Provide the [x, y] coordinate of the cell's center where the given text is located.  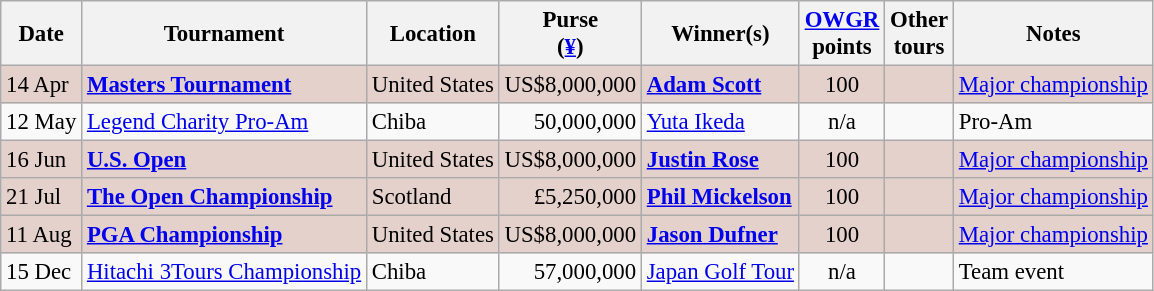
U.S. Open [224, 160]
Chiba [432, 122]
OWGRpoints [842, 34]
Location [432, 34]
Scotland [432, 197]
£5,250,000 [570, 197]
The Open Championship [224, 197]
Tournament [224, 34]
Othertours [920, 34]
Date [42, 34]
Winner(s) [720, 34]
14 Apr [42, 85]
12 May [42, 122]
Justin Rose [720, 160]
Yuta Ikeda [720, 122]
Legend Charity Pro-Am [224, 122]
Jason Dufner [720, 235]
PGA Championship [224, 235]
Adam Scott [720, 85]
21 Jul [42, 197]
Masters Tournament [224, 85]
11 Aug [42, 235]
50,000,000 [570, 122]
16 Jun [42, 160]
Pro-Am [1053, 122]
Purse(¥) [570, 34]
n/a [842, 122]
Phil Mickelson [720, 197]
Notes [1053, 34]
